Identify which cell holds the provided text, then report its (x, y) central coordinate. 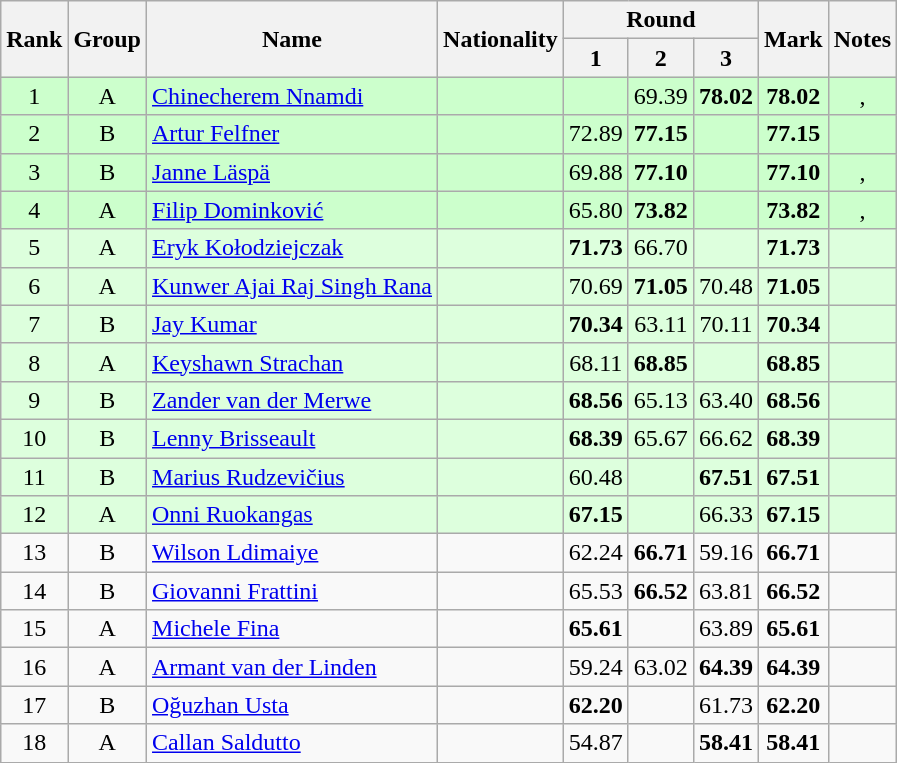
Kunwer Ajai Raj Singh Rana (292, 286)
68.11 (596, 362)
Round (660, 20)
4 (34, 210)
13 (34, 553)
63.89 (726, 629)
66.33 (726, 515)
Jay Kumar (292, 324)
72.89 (596, 134)
70.69 (596, 286)
10 (34, 438)
Giovanni Frattini (292, 591)
18 (34, 743)
63.40 (726, 400)
69.88 (596, 172)
Mark (793, 39)
Chinecherem Nnamdi (292, 96)
63.11 (660, 324)
Lenny Brisseault (292, 438)
Michele Fina (292, 629)
62.24 (596, 553)
63.02 (660, 667)
Callan Saldutto (292, 743)
Eryk Kołodziejczak (292, 248)
66.62 (726, 438)
54.87 (596, 743)
6 (34, 286)
Filip Dominković (292, 210)
15 (34, 629)
Keyshawn Strachan (292, 362)
65.67 (660, 438)
66.70 (660, 248)
7 (34, 324)
Notes (862, 39)
59.16 (726, 553)
69.39 (660, 96)
Nationality (501, 39)
65.80 (596, 210)
5 (34, 248)
70.11 (726, 324)
Onni Ruokangas (292, 515)
Marius Rudzevičius (292, 477)
14 (34, 591)
63.81 (726, 591)
Armant van der Linden (292, 667)
Oğuzhan Usta (292, 705)
65.53 (596, 591)
Name (292, 39)
8 (34, 362)
70.48 (726, 286)
Wilson Ldimaiye (292, 553)
Janne Läspä (292, 172)
Rank (34, 39)
65.13 (660, 400)
61.73 (726, 705)
17 (34, 705)
9 (34, 400)
Artur Felfner (292, 134)
60.48 (596, 477)
16 (34, 667)
Group (108, 39)
59.24 (596, 667)
12 (34, 515)
11 (34, 477)
Zander van der Merwe (292, 400)
